From the cell containing the given text, extract its center point as [x, y] coordinate. 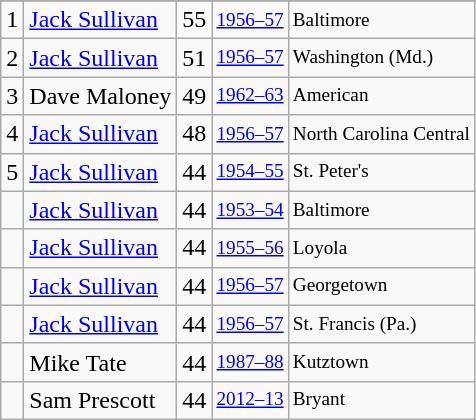
1987–88 [250, 362]
1962–63 [250, 96]
Kutztown [381, 362]
2012–13 [250, 400]
1953–54 [250, 210]
5 [12, 172]
51 [194, 58]
Washington (Md.) [381, 58]
1 [12, 20]
2 [12, 58]
3 [12, 96]
Loyola [381, 248]
American [381, 96]
St. Peter's [381, 172]
1955–56 [250, 248]
1954–55 [250, 172]
Georgetown [381, 286]
St. Francis (Pa.) [381, 324]
48 [194, 134]
Sam Prescott [100, 400]
Bryant [381, 400]
55 [194, 20]
Mike Tate [100, 362]
49 [194, 96]
North Carolina Central [381, 134]
4 [12, 134]
Dave Maloney [100, 96]
